Output the [x, y] coordinate of the center of the cell containing the given text.  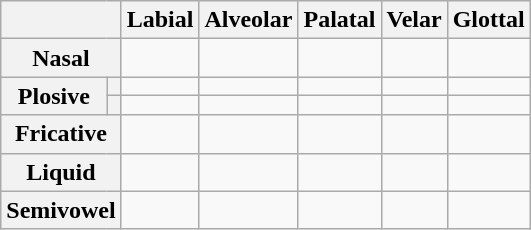
Nasal [61, 58]
Palatal [340, 20]
Glottal [488, 20]
Fricative [61, 134]
Alveolar [248, 20]
Labial [160, 20]
Velar [414, 20]
Liquid [61, 172]
Plosive [54, 96]
Semivowel [61, 210]
